Pinpoint the cell where the given text exists, returning its [x, y] midpoint coordinate. 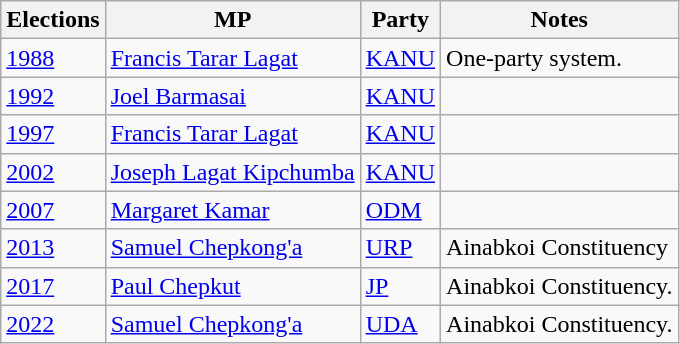
2022 [53, 324]
Paul Chepkut [232, 286]
2017 [53, 286]
2007 [53, 210]
Joel Barmasai [232, 96]
2002 [53, 172]
MP [232, 20]
ODM [400, 210]
Joseph Lagat Kipchumba [232, 172]
1988 [53, 58]
Elections [53, 20]
Ainabkoi Constituency [560, 248]
Margaret Kamar [232, 210]
1997 [53, 134]
UDA [400, 324]
JP [400, 286]
Notes [560, 20]
1992 [53, 96]
URP [400, 248]
One-party system. [560, 58]
Party [400, 20]
2013 [53, 248]
